Determine the [x, y] coordinate at the center of the cell enclosing the given text.  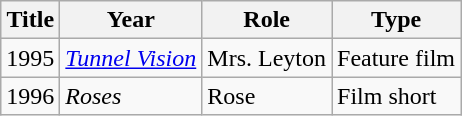
1996 [30, 96]
Roses [131, 96]
Tunnel Vision [131, 58]
Role [267, 20]
Year [131, 20]
Rose [267, 96]
Type [396, 20]
Film short [396, 96]
Feature film [396, 58]
1995 [30, 58]
Mrs. Leyton [267, 58]
Title [30, 20]
